Search for the cell housing the specified text and yield its [X, Y] center coordinate. 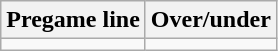
Over/under [210, 20]
Pregame line [74, 20]
